Provide the (x, y) coordinate of the cell's center where the given text is located.  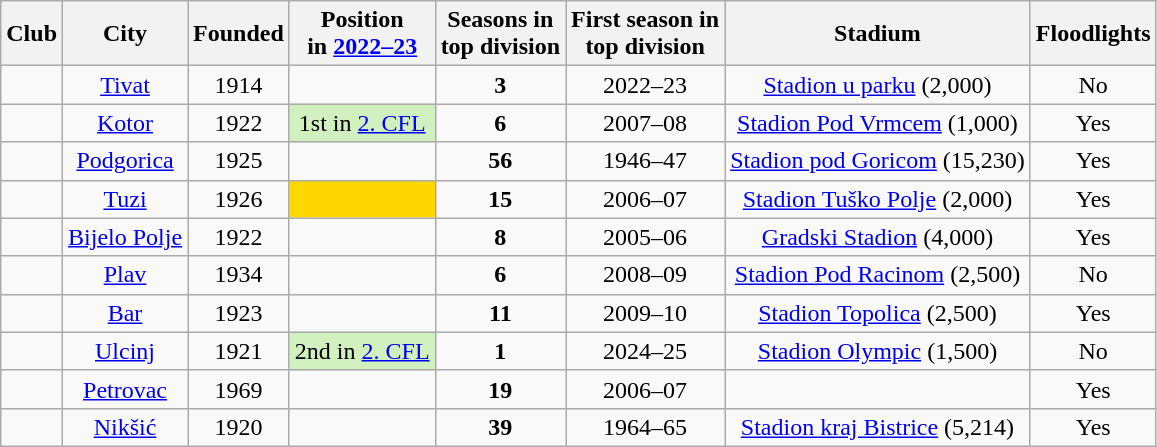
Club (32, 34)
1926 (239, 199)
1925 (239, 161)
1920 (239, 427)
Ulcinj (126, 351)
Stadium (878, 34)
First season intop division (646, 34)
Founded (239, 34)
Stadion pod Goricom (15,230) (878, 161)
2022–23 (646, 85)
City (126, 34)
1964–65 (646, 427)
Stadion Topolica (2,500) (878, 313)
Bar (126, 313)
Seasons intop division (500, 34)
3 (500, 85)
19 (500, 389)
Tivat (126, 85)
1st in 2. CFL (362, 123)
1946–47 (646, 161)
2008–09 (646, 275)
1923 (239, 313)
Tuzi (126, 199)
2007–08 (646, 123)
11 (500, 313)
Stadion kraj Bistrice (5,214) (878, 427)
2009–10 (646, 313)
8 (500, 237)
56 (500, 161)
1969 (239, 389)
Petrovac (126, 389)
Stadion Tuško Polje (2,000) (878, 199)
2nd in 2. CFL (362, 351)
2005–06 (646, 237)
15 (500, 199)
Kotor (126, 123)
Stadion u parku (2,000) (878, 85)
Gradski Stadion (4,000) (878, 237)
1921 (239, 351)
Plav (126, 275)
Podgorica (126, 161)
2024–25 (646, 351)
39 (500, 427)
Bijelo Polje (126, 237)
Position in 2022–23 (362, 34)
1914 (239, 85)
1934 (239, 275)
Stadion Pod Vrmcem (1,000) (878, 123)
Nikšić (126, 427)
Stadion Pod Racinom (2,500) (878, 275)
Stadion Olympic (1,500) (878, 351)
1 (500, 351)
Floodlights (1093, 34)
